Pinpoint the cell where the given text exists, returning its (X, Y) midpoint coordinate. 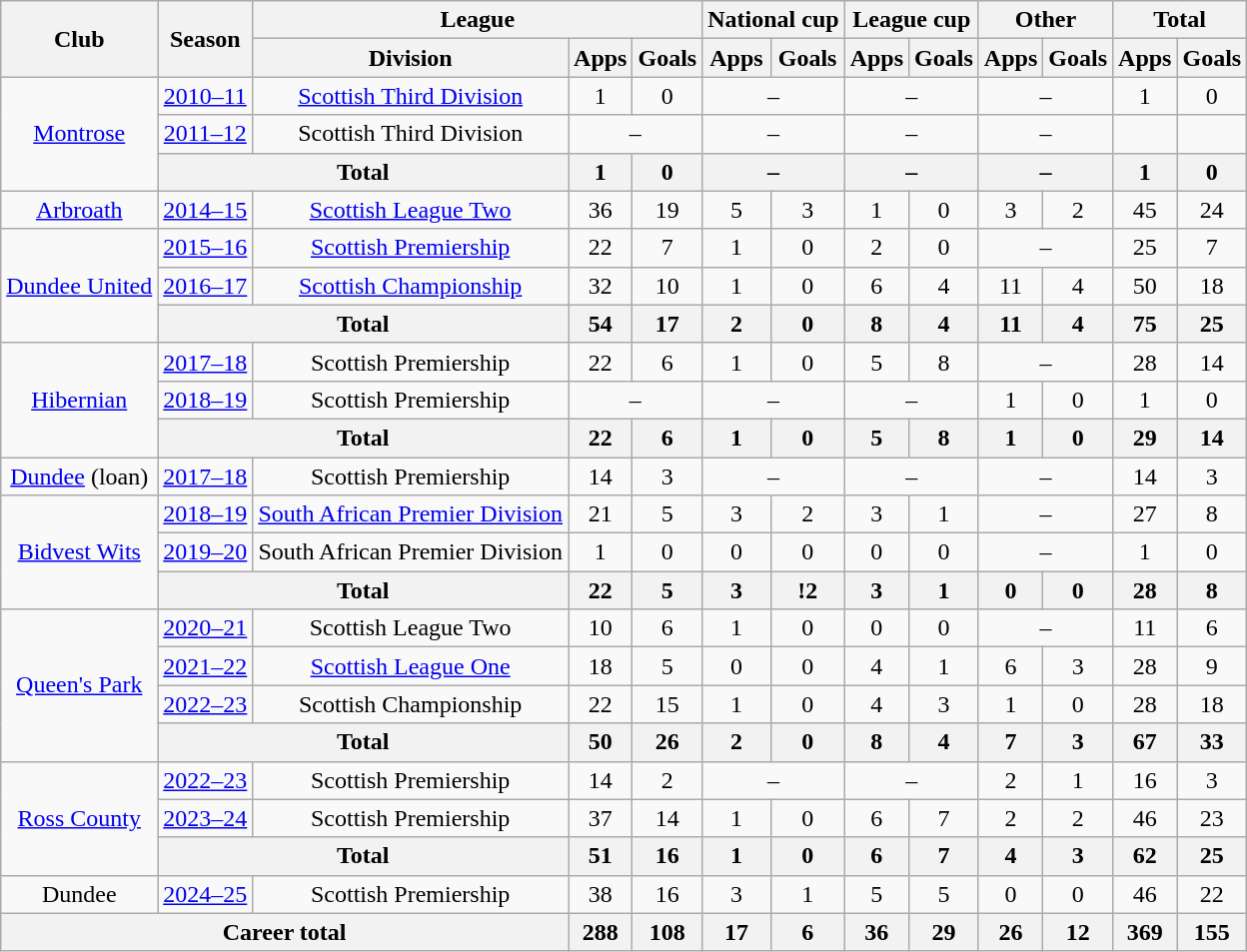
Dundee (80, 894)
2016–17 (206, 286)
Career total (285, 932)
2019–20 (206, 552)
Dundee (loan) (80, 476)
Arbroath (80, 210)
Club (80, 39)
!2 (807, 590)
23 (1212, 818)
51 (601, 856)
108 (667, 932)
32 (601, 286)
League (478, 20)
2020–21 (206, 628)
Hibernian (80, 400)
75 (1145, 324)
Season (206, 39)
38 (601, 894)
288 (601, 932)
Other (1045, 20)
2014–15 (206, 210)
Queen's Park (80, 685)
Bidvest Wits (80, 552)
Montrose (80, 134)
27 (1145, 514)
21 (601, 514)
Scottish League One (411, 666)
2015–16 (206, 248)
19 (667, 210)
62 (1145, 856)
15 (667, 704)
2011–12 (206, 134)
12 (1078, 932)
2021–22 (206, 666)
9 (1212, 666)
67 (1145, 742)
54 (601, 324)
24 (1212, 210)
2024–25 (206, 894)
National cup (773, 20)
2010–11 (206, 96)
155 (1212, 932)
45 (1145, 210)
2023–24 (206, 818)
League cup (911, 20)
Division (411, 58)
369 (1145, 932)
Ross County (80, 818)
37 (601, 818)
33 (1212, 742)
Dundee United (80, 286)
